Determine the [x, y] coordinate at the center of the cell enclosing the given text.  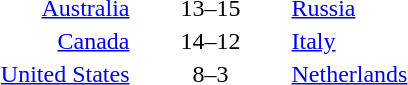
14–12 [210, 41]
